Detect which cell encompasses the target text, then output its [x, y] center coordinate. 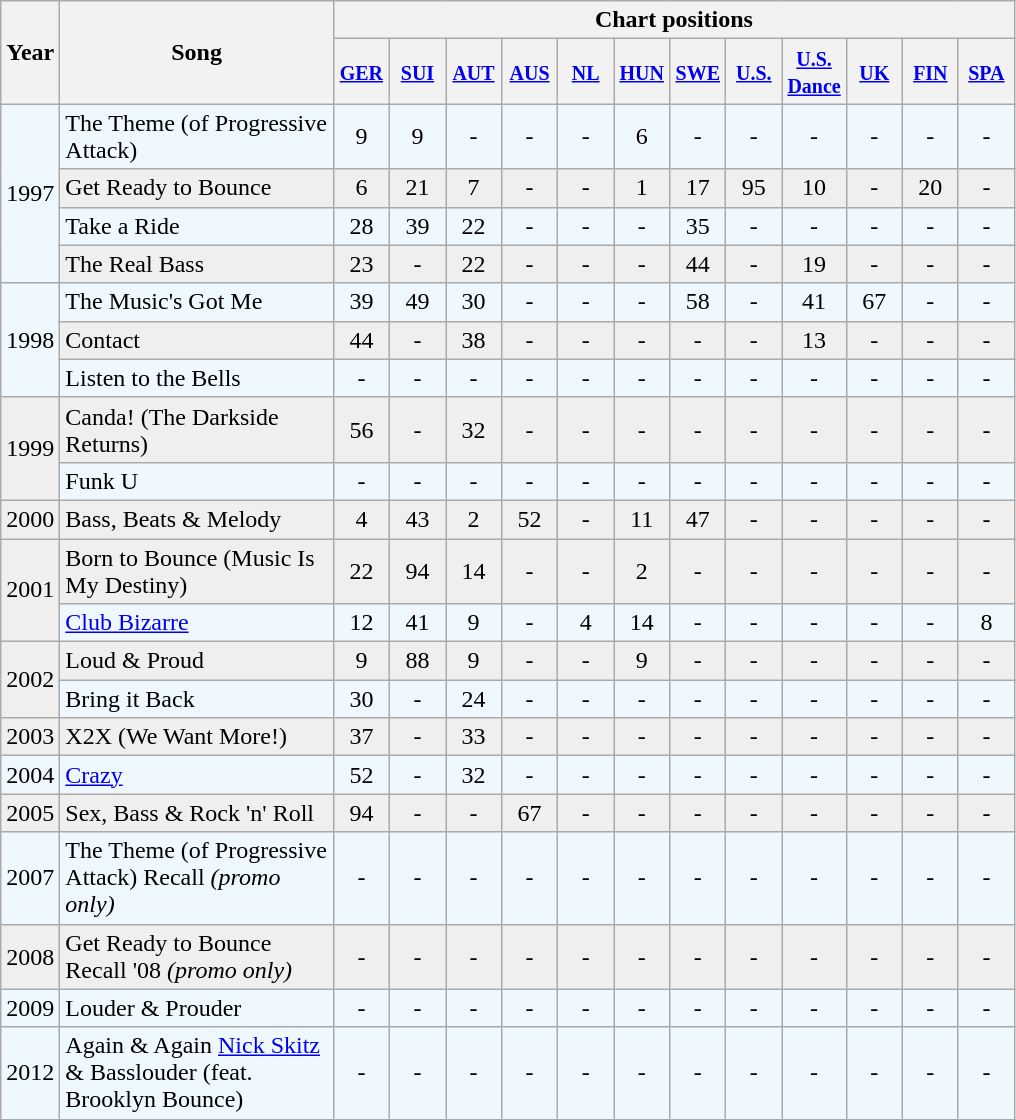
SPA [986, 72]
21 [417, 188]
2008 [30, 956]
Born to Bounce (Music Is My Destiny) [197, 570]
Funk U [197, 481]
49 [417, 302]
24 [474, 699]
The Music's Got Me [197, 302]
28 [361, 226]
NL [586, 72]
19 [814, 264]
UK [874, 72]
2002 [30, 680]
11 [642, 519]
The Theme (of Progressive Attack) [197, 136]
47 [698, 519]
Song [197, 52]
1998 [30, 340]
2000 [30, 519]
33 [474, 737]
U.S. Dance [814, 72]
Loud & Proud [197, 661]
2012 [30, 1073]
12 [361, 623]
2003 [30, 737]
U.S. [754, 72]
20 [930, 188]
1997 [30, 194]
HUN [642, 72]
2005 [30, 813]
Take a Ride [197, 226]
1 [642, 188]
GER [361, 72]
35 [698, 226]
Club Bizarre [197, 623]
2004 [30, 775]
Year [30, 52]
38 [474, 340]
17 [698, 188]
88 [417, 661]
Bass, Beats & Melody [197, 519]
SUI [417, 72]
10 [814, 188]
58 [698, 302]
FIN [930, 72]
95 [754, 188]
Bring it Back [197, 699]
Again & Again Nick Skitz & Basslouder (feat. Brooklyn Bounce) [197, 1073]
2001 [30, 590]
43 [417, 519]
The Real Bass [197, 264]
56 [361, 430]
Canda! (The Darkside Returns) [197, 430]
7 [474, 188]
Get Ready to Bounce Recall '08 (promo only) [197, 956]
Louder & Prouder [197, 1008]
13 [814, 340]
AUT [474, 72]
Chart positions [674, 20]
Sex, Bass & Rock 'n' Roll [197, 813]
X2X (We Want More!) [197, 737]
Crazy [197, 775]
AUS [530, 72]
23 [361, 264]
37 [361, 737]
8 [986, 623]
1999 [30, 448]
SWE [698, 72]
Contact [197, 340]
The Theme (of Progressive Attack) Recall (promo only) [197, 878]
Listen to the Bells [197, 378]
2007 [30, 878]
Get Ready to Bounce [197, 188]
2009 [30, 1008]
